For the text-containing cell, return its midpoint in [X, Y] coordinate format. 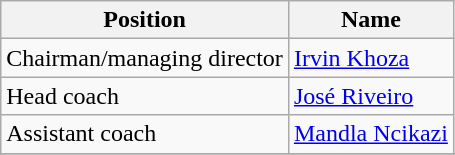
Chairman/managing director [145, 58]
Head coach [145, 96]
Position [145, 20]
Mandla Ncikazi [370, 134]
Assistant coach [145, 134]
Name [370, 20]
José Riveiro [370, 96]
Irvin Khoza [370, 58]
